Find where the given text appears and provide that cell's center as [X, Y] coordinate. 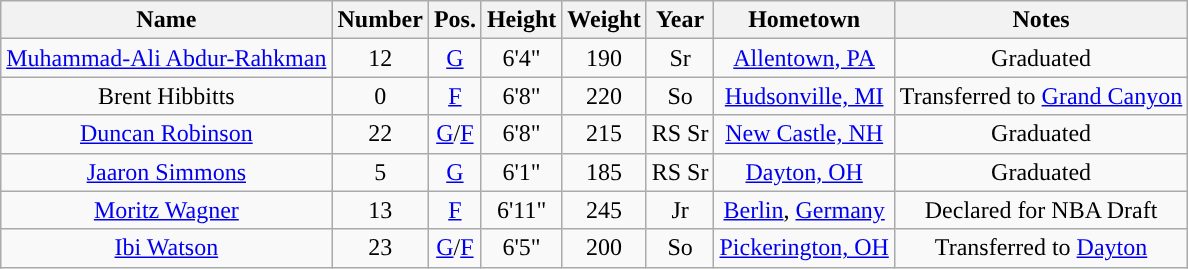
5 [380, 172]
215 [604, 134]
Allentown, PA [804, 58]
Jaaron Simmons [166, 172]
190 [604, 58]
Brent Hibbitts [166, 96]
6'11" [521, 210]
Muhammad-Ali Abdur-Rahkman [166, 58]
Number [380, 20]
6'1" [521, 172]
245 [604, 210]
Weight [604, 20]
Year [680, 20]
Name [166, 20]
22 [380, 134]
23 [380, 248]
Hometown [804, 20]
6'4" [521, 58]
Sr [680, 58]
185 [604, 172]
Ibi Watson [166, 248]
Pickerington, OH [804, 248]
Berlin, Germany [804, 210]
Transferred to Dayton [1040, 248]
Jr [680, 210]
Notes [1040, 20]
Hudsonville, MI [804, 96]
200 [604, 248]
0 [380, 96]
Declared for NBA Draft [1040, 210]
220 [604, 96]
New Castle, NH [804, 134]
13 [380, 210]
Moritz Wagner [166, 210]
Pos. [454, 20]
Height [521, 20]
Transferred to Grand Canyon [1040, 96]
12 [380, 58]
Dayton, OH [804, 172]
Duncan Robinson [166, 134]
6'5" [521, 248]
